Return the [x, y] coordinate for the center point of the cell that contains the specified text.  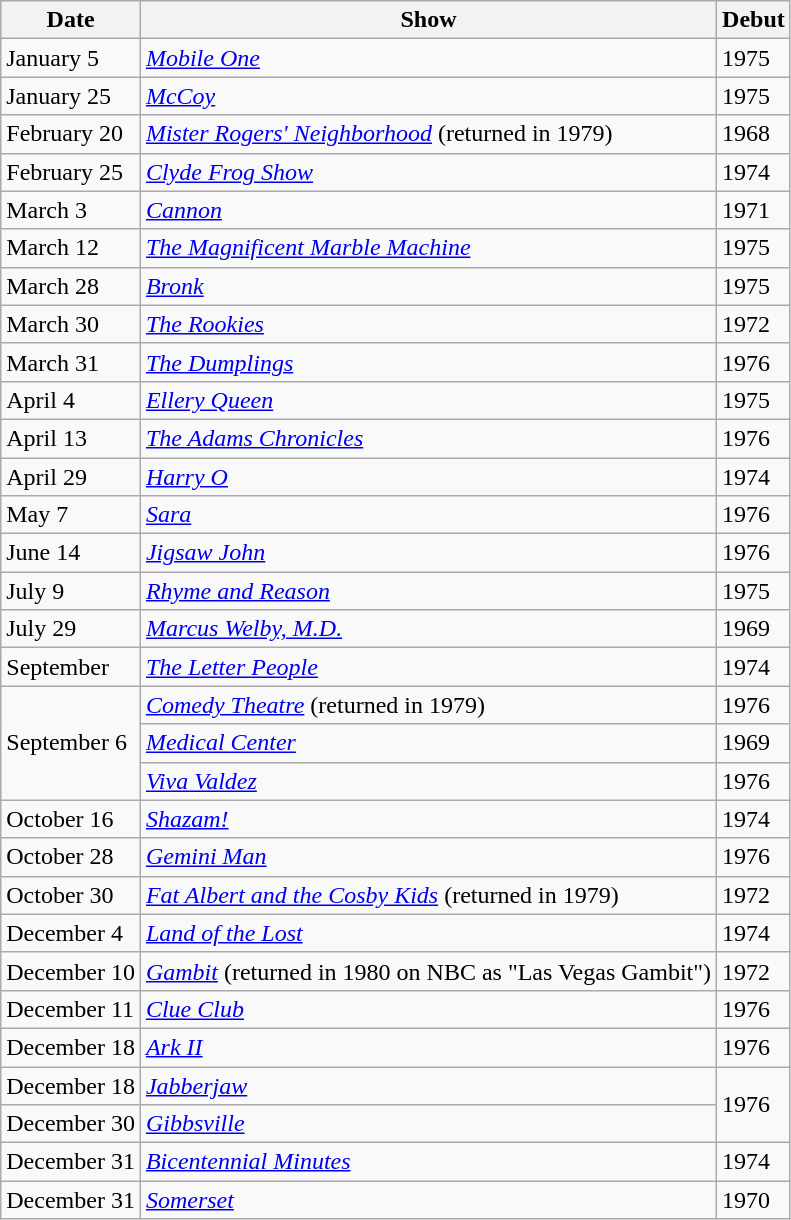
Clyde Frog Show [428, 172]
Date [71, 20]
Show [428, 20]
Ellery Queen [428, 400]
December 11 [71, 1009]
Land of the Lost [428, 933]
1970 [754, 1200]
The Letter People [428, 667]
Bicentennial Minutes [428, 1162]
Viva Valdez [428, 781]
March 30 [71, 324]
Mobile One [428, 58]
Jigsaw John [428, 553]
McCoy [428, 96]
January 25 [71, 96]
Shazam! [428, 819]
July 29 [71, 629]
December 10 [71, 971]
Gemini Man [428, 857]
September [71, 667]
Cannon [428, 210]
February 20 [71, 134]
March 3 [71, 210]
Harry O [428, 477]
Marcus Welby, M.D. [428, 629]
The Adams Chronicles [428, 438]
September 6 [71, 743]
The Magnificent Marble Machine [428, 248]
October 28 [71, 857]
April 13 [71, 438]
Gibbsville [428, 1124]
March 28 [71, 286]
Comedy Theatre (returned in 1979) [428, 705]
1971 [754, 210]
April 29 [71, 477]
The Dumplings [428, 362]
Sara [428, 515]
December 30 [71, 1124]
January 5 [71, 58]
1968 [754, 134]
Mister Rogers' Neighborhood (returned in 1979) [428, 134]
Medical Center [428, 743]
March 31 [71, 362]
Rhyme and Reason [428, 591]
October 30 [71, 895]
June 14 [71, 553]
Bronk [428, 286]
February 25 [71, 172]
Ark II [428, 1047]
Somerset [428, 1200]
Gambit (returned in 1980 on NBC as "Las Vegas Gambit") [428, 971]
April 4 [71, 400]
July 9 [71, 591]
The Rookies [428, 324]
Jabberjaw [428, 1085]
Clue Club [428, 1009]
Fat Albert and the Cosby Kids (returned in 1979) [428, 895]
May 7 [71, 515]
December 4 [71, 933]
Debut [754, 20]
March 12 [71, 248]
October 16 [71, 819]
